Determine the [x, y] coordinate at the center of the cell enclosing the given text.  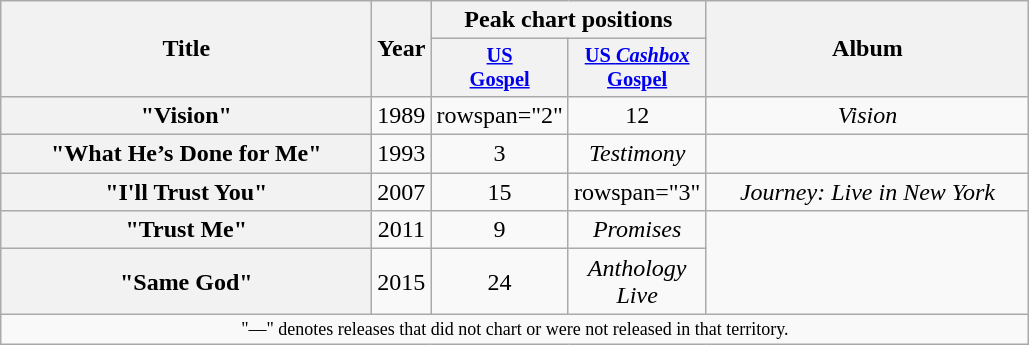
"Same God" [186, 282]
Year [402, 49]
Journey: Live in New York [868, 192]
2011 [402, 230]
rowspan="2" [500, 115]
24 [500, 282]
9 [500, 230]
"I'll Trust You" [186, 192]
2015 [402, 282]
"What He’s Done for Me" [186, 154]
15 [500, 192]
"Trust Me" [186, 230]
Album [868, 49]
Promises [637, 230]
2007 [402, 192]
Vision [868, 115]
"—" denotes releases that did not chart or were not released in that territory. [515, 330]
Peak chart positions [568, 20]
1993 [402, 154]
Testimony [637, 154]
12 [637, 115]
USGospel [500, 68]
3 [500, 154]
Title [186, 49]
rowspan="3" [637, 192]
US CashboxGospel [637, 68]
"Vision" [186, 115]
1989 [402, 115]
Anthology Live [637, 282]
